Return the (X, Y) coordinate for the center point of the cell that contains the specified text.  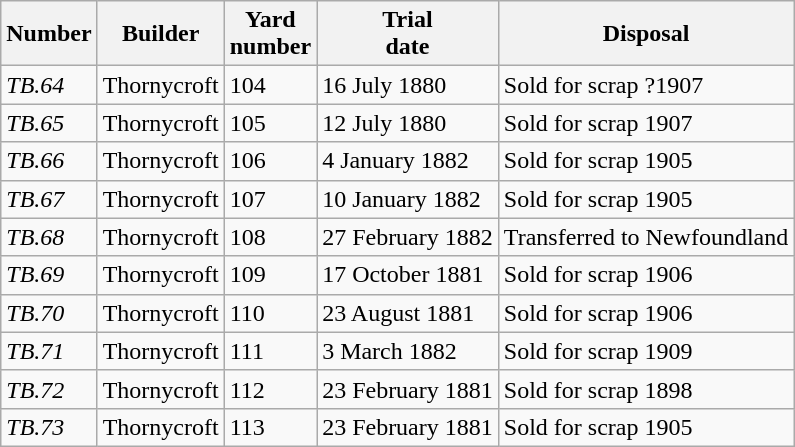
Builder (160, 34)
Sold for scrap 1898 (646, 389)
Transferred to Newfoundland (646, 237)
Trialdate (408, 34)
23 August 1881 (408, 313)
3 March 1882 (408, 351)
4 January 1882 (408, 161)
110 (270, 313)
TB.70 (49, 313)
TB.73 (49, 427)
108 (270, 237)
TB.64 (49, 85)
TB.65 (49, 123)
109 (270, 275)
111 (270, 351)
TB.71 (49, 351)
10 January 1882 (408, 199)
Disposal (646, 34)
TB.67 (49, 199)
113 (270, 427)
Yardnumber (270, 34)
105 (270, 123)
16 July 1880 (408, 85)
112 (270, 389)
TB.69 (49, 275)
17 October 1881 (408, 275)
TB.72 (49, 389)
12 July 1880 (408, 123)
TB.68 (49, 237)
Sold for scrap 1909 (646, 351)
106 (270, 161)
104 (270, 85)
Sold for scrap ?1907 (646, 85)
Sold for scrap 1907 (646, 123)
Number (49, 34)
TB.66 (49, 161)
27 February 1882 (408, 237)
107 (270, 199)
